Return (x, y) of the center of cell containing provided text 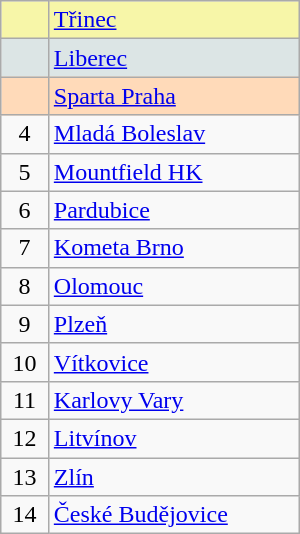
Liberec (174, 58)
Olomouc (174, 286)
Litvínov (174, 438)
8 (25, 286)
Pardubice (174, 210)
Plzeň (174, 324)
14 (25, 515)
Vítkovice (174, 362)
11 (25, 400)
6 (25, 210)
5 (25, 172)
7 (25, 248)
12 (25, 438)
Mladá Boleslav (174, 134)
Kometa Brno (174, 248)
9 (25, 324)
13 (25, 477)
4 (25, 134)
Sparta Praha (174, 96)
Zlín (174, 477)
Mountfield HK (174, 172)
Karlovy Vary (174, 400)
České Budějovice (174, 515)
Třinec (174, 20)
10 (25, 362)
